Provide the (X, Y) coordinate of the cell's center where the given text is located.  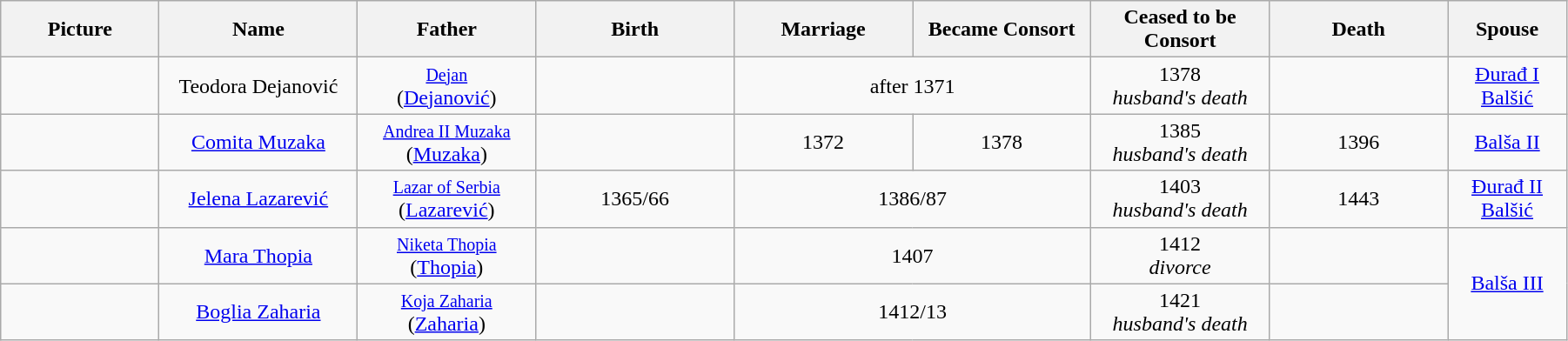
Balša II (1507, 143)
Balša III (1507, 284)
Birth (635, 30)
Jelena Lazarević (258, 198)
Boglia Zaharia (258, 311)
Teodora Dejanović (258, 85)
Father (447, 30)
Đurađ I Balšić (1507, 85)
Niketa Thopia(Thopia) (447, 256)
Comita Muzaka (258, 143)
1385husband's death (1180, 143)
1412divorce (1180, 256)
Dejan(Dejanović) (447, 85)
1407 (913, 256)
1403husband's death (1180, 198)
Ceased to be Consort (1180, 30)
1372 (823, 143)
after 1371 (913, 85)
1396 (1359, 143)
Became Consort (1002, 30)
Name (258, 30)
Koja Zaharia(Zaharia) (447, 311)
Spouse (1507, 30)
1421husband's death (1180, 311)
Death (1359, 30)
1365/66 (635, 198)
Đurađ II Balšić (1507, 198)
Andrea II Muzaka(Muzaka) (447, 143)
1443 (1359, 198)
1412/13 (913, 311)
1386/87 (913, 198)
Lazar of Serbia(Lazarević) (447, 198)
Mara Thopia (258, 256)
1378husband's death (1180, 85)
1378 (1002, 143)
Picture (80, 30)
Marriage (823, 30)
